Search for the cell housing the specified text and yield its [x, y] center coordinate. 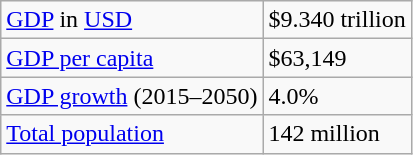
142 million [337, 134]
Total population [132, 134]
GDP per capita [132, 58]
GDP growth (2015–2050) [132, 96]
GDP in USD [132, 20]
4.0% [337, 96]
$9.340 trillion [337, 20]
$63,149 [337, 58]
